Detect which cell encompasses the target text, then output its (X, Y) center coordinate. 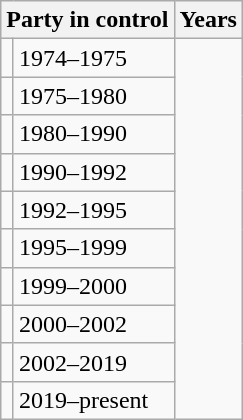
Years (208, 20)
1974–1975 (94, 58)
Party in control (88, 20)
2019–present (94, 400)
2000–2002 (94, 324)
1990–1992 (94, 172)
2002–2019 (94, 362)
1980–1990 (94, 134)
1975–1980 (94, 96)
1992–1995 (94, 210)
1995–1999 (94, 248)
1999–2000 (94, 286)
